Extract the (x, y) coordinate from the center of the cell holding the provided text.  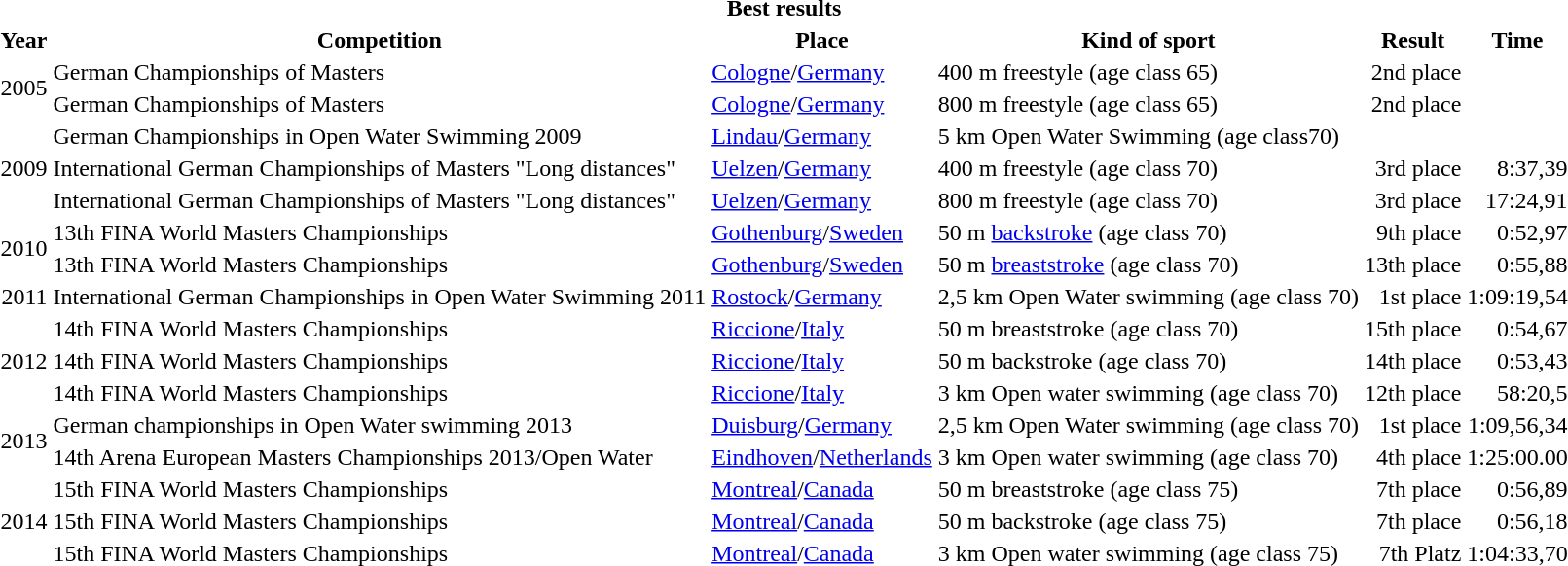
800 m freestyle (age class 65) (1149, 104)
Result (1412, 40)
Competition (380, 40)
Place (822, 40)
50 m breaststroke (age class 75) (1149, 489)
50 m backstroke (age class 75) (1149, 521)
14th place (1412, 361)
800 m freestyle (age class 70) (1149, 200)
5 km Open Water Swimming (age class70) (1149, 136)
12th place (1412, 393)
German Championships in Open Water Swimming 2009 (380, 136)
400 m freestyle (age class 65) (1149, 72)
15th place (1412, 329)
Lindau/Germany (822, 136)
400 m freestyle (age class 70) (1149, 168)
4th place (1412, 457)
9th place (1412, 232)
Rostock/Germany (822, 297)
International German Championships in Open Water Swimming 2011 (380, 297)
German championships in Open Water swimming 2013 (380, 425)
Eindhoven/Netherlands (822, 457)
13th place (1412, 265)
14th Arena European Masters Championships 2013/Open Water (380, 457)
Duisburg/Germany (822, 425)
Kind of sport (1149, 40)
